Extract the (x, y) coordinate from the center of the cell holding the provided text.  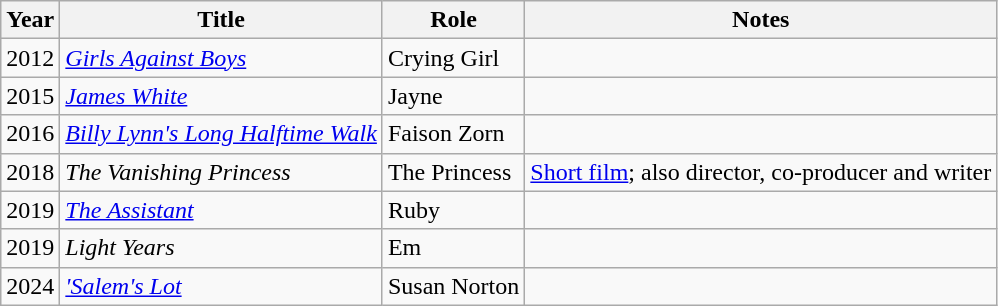
Role (453, 20)
Notes (761, 20)
Short film; also director, co-producer and writer (761, 172)
The Vanishing Princess (222, 172)
Billy Lynn's Long Halftime Walk (222, 134)
2024 (30, 286)
2016 (30, 134)
2012 (30, 58)
Girls Against Boys (222, 58)
The Princess (453, 172)
Susan Norton (453, 286)
Year (30, 20)
Ruby (453, 210)
Light Years (222, 248)
Jayne (453, 96)
'Salem's Lot (222, 286)
Crying Girl (453, 58)
Em (453, 248)
The Assistant (222, 210)
Title (222, 20)
Faison Zorn (453, 134)
2018 (30, 172)
2015 (30, 96)
James White (222, 96)
